Return [x, y] of the center of cell containing provided text 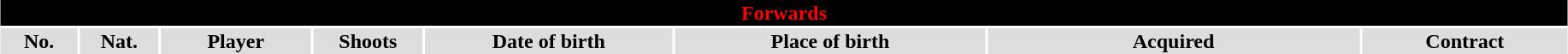
Shoots [368, 41]
Acquired [1173, 41]
Contract [1465, 41]
Date of birth [549, 41]
Place of birth [830, 41]
Forwards [783, 13]
No. [39, 41]
Nat. [120, 41]
Player [236, 41]
